Scan for the cell matching the given text and deliver its (x, y) coordinate at center. 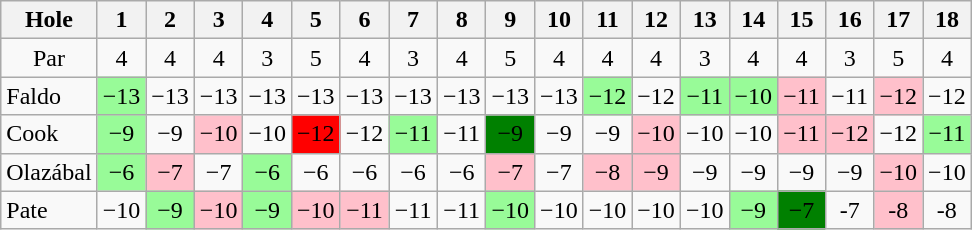
Pate (49, 210)
6 (364, 20)
Olazábal (49, 172)
11 (608, 20)
17 (898, 20)
10 (560, 20)
12 (656, 20)
-7 (850, 210)
13 (704, 20)
2 (170, 20)
−8 (608, 172)
Faldo (49, 96)
16 (850, 20)
Hole (49, 20)
18 (948, 20)
14 (754, 20)
1 (122, 20)
7 (414, 20)
Cook (49, 134)
8 (462, 20)
9 (510, 20)
Par (49, 58)
15 (802, 20)
